Locate the cell with the specified text and output its [x, y] center coordinate. 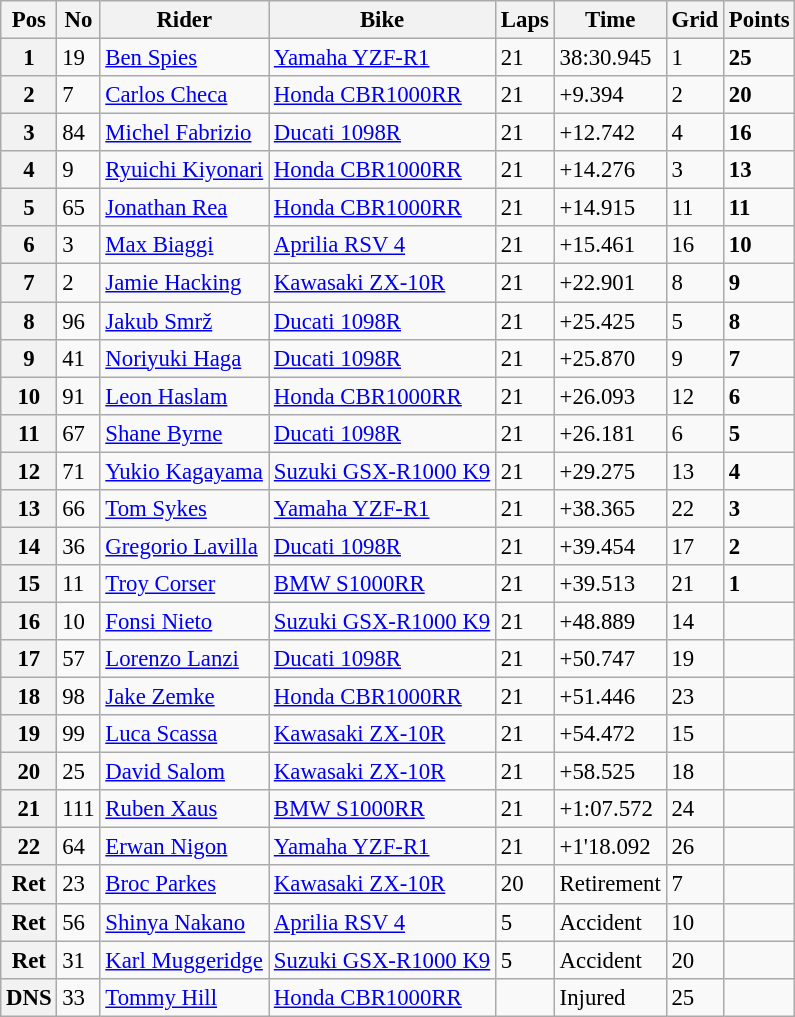
Carlos Checa [184, 95]
David Salom [184, 772]
67 [78, 433]
38:30.945 [610, 58]
96 [78, 321]
Luca Scassa [184, 734]
+1'18.092 [610, 847]
41 [78, 358]
Laps [526, 20]
66 [78, 509]
Fonsi Nieto [184, 621]
DNS [29, 997]
Leon Haslam [184, 396]
+15.461 [610, 245]
64 [78, 847]
Yukio Kagayama [184, 471]
Noriyuki Haga [184, 358]
+29.275 [610, 471]
Ruben Xaus [184, 809]
Shinya Nakano [184, 922]
+9.394 [610, 95]
111 [78, 809]
+25.425 [610, 321]
+12.742 [610, 133]
Grid [694, 20]
Troy Corser [184, 584]
Rider [184, 20]
56 [78, 922]
+54.472 [610, 734]
+48.889 [610, 621]
+22.901 [610, 283]
33 [78, 997]
26 [694, 847]
Ben Spies [184, 58]
Erwan Nigon [184, 847]
Gregorio Lavilla [184, 546]
91 [78, 396]
65 [78, 208]
Tommy Hill [184, 997]
+38.365 [610, 509]
+39.513 [610, 584]
Max Biaggi [184, 245]
Ryuichi Kiyonari [184, 170]
98 [78, 697]
Pos [29, 20]
+50.747 [610, 659]
31 [78, 960]
Michel Fabrizio [184, 133]
+58.525 [610, 772]
Jake Zemke [184, 697]
84 [78, 133]
71 [78, 471]
+25.870 [610, 358]
36 [78, 546]
Shane Byrne [184, 433]
Lorenzo Lanzi [184, 659]
Retirement [610, 885]
Karl Muggeridge [184, 960]
Tom Sykes [184, 509]
+26.181 [610, 433]
+39.454 [610, 546]
57 [78, 659]
+14.915 [610, 208]
+1:07.572 [610, 809]
Jakub Smrž [184, 321]
Injured [610, 997]
+51.446 [610, 697]
+26.093 [610, 396]
No [78, 20]
Bike [382, 20]
Jamie Hacking [184, 283]
24 [694, 809]
Time [610, 20]
99 [78, 734]
Points [760, 20]
+14.276 [610, 170]
Broc Parkes [184, 885]
Jonathan Rea [184, 208]
